Find where the given text appears and provide that cell's center as (X, Y) coordinate. 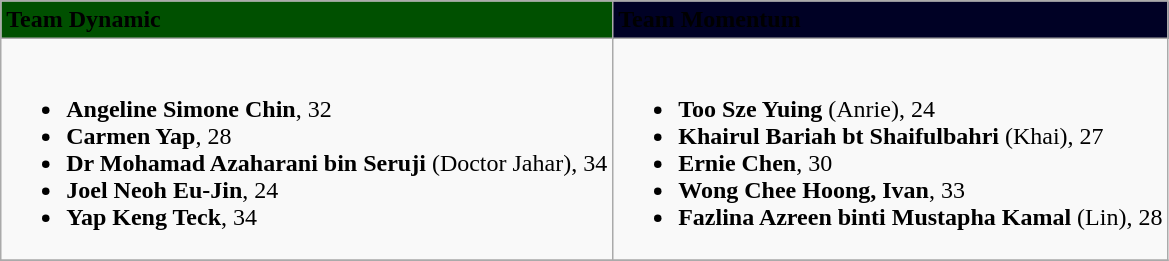
Angeline Simone Chin, 32Carmen Yap, 28Dr Mohamad Azaharani bin Seruji (Doctor Jahar), 34Joel Neoh Eu-Jin, 24Yap Keng Teck, 34 (307, 150)
Team Momentum (890, 20)
Team Dynamic (307, 20)
